Output the (X, Y) coordinate of the center of the cell containing the given text.  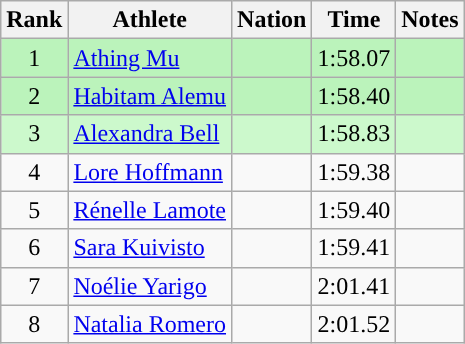
Noélie Yarigo (150, 286)
Natalia Romero (150, 324)
3 (34, 134)
8 (34, 324)
Rénelle Lamote (150, 210)
1:59.38 (354, 172)
Habitam Alemu (150, 96)
Notes (430, 20)
5 (34, 210)
Sara Kuivisto (150, 248)
1:58.07 (354, 58)
6 (34, 248)
1:59.40 (354, 210)
2 (34, 96)
1:59.41 (354, 248)
1:58.40 (354, 96)
Lore Hoffmann (150, 172)
Alexandra Bell (150, 134)
Rank (34, 20)
Nation (272, 20)
2:01.41 (354, 286)
4 (34, 172)
Athing Mu (150, 58)
Athlete (150, 20)
2:01.52 (354, 324)
7 (34, 286)
Time (354, 20)
1 (34, 58)
1:58.83 (354, 134)
